Pinpoint the cell where the given text exists, returning its [x, y] midpoint coordinate. 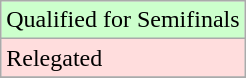
Qualified for Semifinals [123, 20]
Relegated [123, 58]
